Determine the (x, y) coordinate at the center of the cell enclosing the given text.  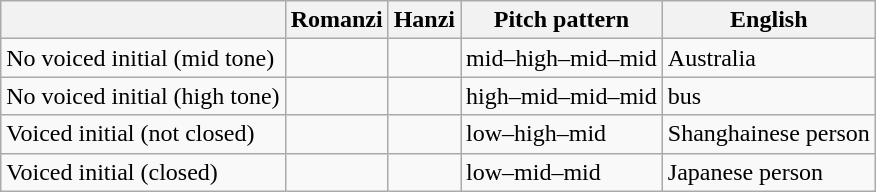
Voiced initial (not closed) (143, 134)
Hanzi (424, 20)
Australia (768, 58)
low–high–mid (562, 134)
low–mid–mid (562, 172)
Voiced initial (closed) (143, 172)
Romanzi (336, 20)
bus (768, 96)
Japanese person (768, 172)
English (768, 20)
Pitch pattern (562, 20)
mid–high–mid–mid (562, 58)
No voiced initial (high tone) (143, 96)
high–mid–mid–mid (562, 96)
No voiced initial (mid tone) (143, 58)
Shanghainese person (768, 134)
